From the cell containing the given text, extract its center point as [x, y] coordinate. 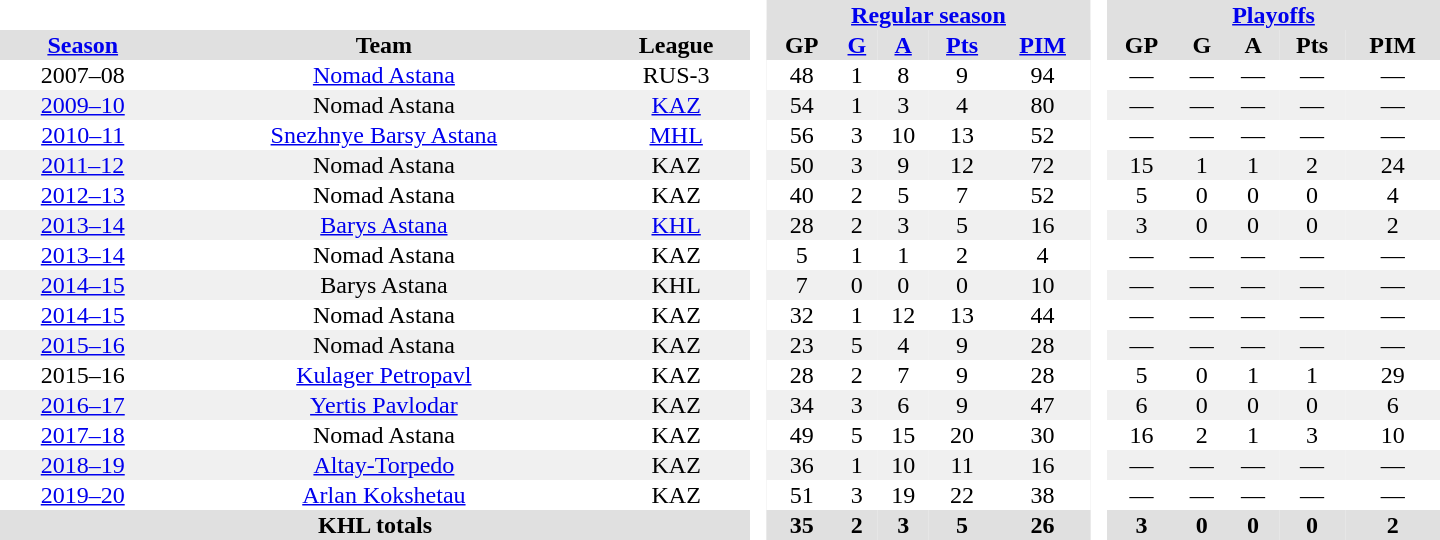
51 [802, 495]
72 [1042, 165]
44 [1042, 315]
49 [802, 435]
34 [802, 405]
22 [962, 495]
80 [1042, 105]
29 [1392, 375]
2009–10 [82, 105]
94 [1042, 75]
RUS-3 [676, 75]
Snezhnye Barsy Astana [384, 135]
2010–11 [82, 135]
Regular season [928, 15]
Yertis Pavlodar [384, 405]
2018–19 [82, 465]
11 [962, 465]
36 [802, 465]
24 [1392, 165]
40 [802, 195]
56 [802, 135]
32 [802, 315]
47 [1042, 405]
Kulager Petropavl [384, 375]
2019–20 [82, 495]
Season [82, 45]
Altay-Torpedo [384, 465]
2007–08 [82, 75]
Playoffs [1274, 15]
48 [802, 75]
League [676, 45]
35 [802, 525]
50 [802, 165]
26 [1042, 525]
8 [902, 75]
54 [802, 105]
23 [802, 345]
Arlan Kokshetau [384, 495]
2016–17 [82, 405]
KHL totals [375, 525]
Team [384, 45]
2017–18 [82, 435]
20 [962, 435]
19 [902, 495]
38 [1042, 495]
2011–12 [82, 165]
2012–13 [82, 195]
30 [1042, 435]
MHL [676, 135]
